Detect which cell encompasses the target text, then output its [x, y] center coordinate. 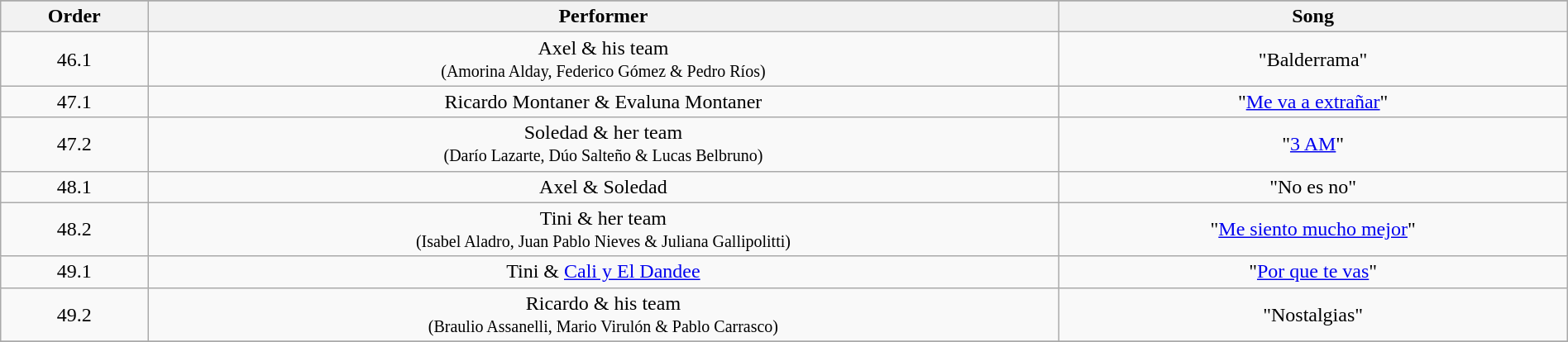
"Nostalgias" [1313, 314]
Tini & her team (Isabel Aladro, Juan Pablo Nieves & Juliana Gallipolitti) [604, 230]
Order [74, 17]
48.2 [74, 230]
"Balderrama" [1313, 59]
"3 AM" [1313, 144]
47.1 [74, 102]
49.2 [74, 314]
Soledad & her team (Darío Lazarte, Dúo Salteño & Lucas Belbruno) [604, 144]
Axel & Soledad [604, 187]
Performer [604, 17]
"No es no" [1313, 187]
Tini & Cali y El Dandee [604, 272]
Ricardo Montaner & Evaluna Montaner [604, 102]
Song [1313, 17]
"Por que te vas" [1313, 272]
"Me va a extrañar" [1313, 102]
48.1 [74, 187]
Axel & his team (Amorina Alday, Federico Gómez & Pedro Ríos) [604, 59]
49.1 [74, 272]
Ricardo & his team (Braulio Assanelli, Mario Virulón & Pablo Carrasco) [604, 314]
47.2 [74, 144]
"Me siento mucho mejor" [1313, 230]
46.1 [74, 59]
